Detect which cell encompasses the target text, then output its (x, y) center coordinate. 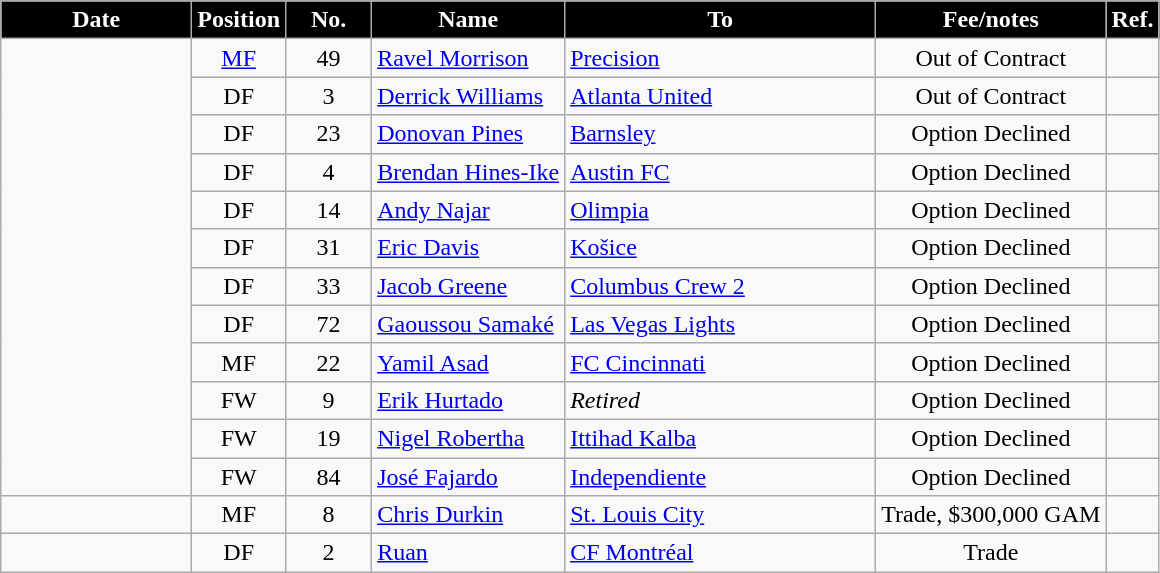
Fee/notes (991, 20)
4 (329, 172)
Position (239, 20)
Donovan Pines (468, 134)
23 (329, 134)
Ravel Morrison (468, 58)
31 (329, 248)
14 (329, 210)
22 (329, 362)
49 (329, 58)
Košice (720, 248)
Andy Najar (468, 210)
Precision (720, 58)
33 (329, 286)
Yamil Asad (468, 362)
Jacob Greene (468, 286)
José Fajardo (468, 477)
St. Louis City (720, 515)
Date (96, 20)
8 (329, 515)
No. (329, 20)
84 (329, 477)
Gaoussou Samaké (468, 324)
Olimpia (720, 210)
Derrick Williams (468, 96)
Independiente (720, 477)
FC Cincinnati (720, 362)
3 (329, 96)
72 (329, 324)
Columbus Crew 2 (720, 286)
Name (468, 20)
CF Montréal (720, 553)
Chris Durkin (468, 515)
Retired (720, 400)
Eric Davis (468, 248)
Barnsley (720, 134)
2 (329, 553)
Austin FC (720, 172)
Trade (991, 553)
Ruan (468, 553)
Nigel Robertha (468, 438)
To (720, 20)
Atlanta United (720, 96)
Ref. (1132, 20)
Las Vegas Lights (720, 324)
9 (329, 400)
Ittihad Kalba (720, 438)
Brendan Hines-Ike (468, 172)
Erik Hurtado (468, 400)
19 (329, 438)
Trade, $300,000 GAM (991, 515)
